Scan for the cell matching the given text and deliver its [X, Y] coordinate at center. 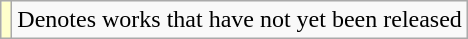
Denotes works that have not yet been released [240, 20]
